Provide the [X, Y] coordinate of the cell's center where the given text is located.  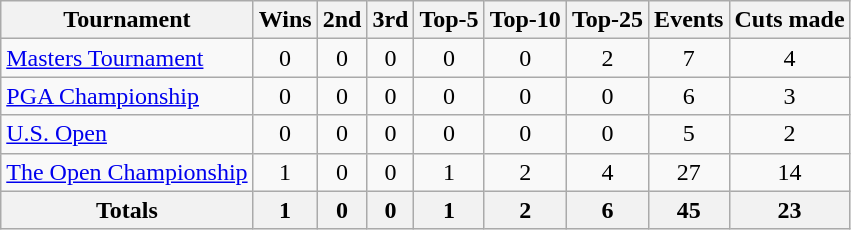
Top-25 [607, 20]
Top-10 [525, 20]
Wins [285, 20]
The Open Championship [127, 172]
Top-5 [449, 20]
7 [689, 58]
Masters Tournament [127, 58]
PGA Championship [127, 96]
2nd [342, 20]
14 [790, 172]
Totals [127, 210]
Cuts made [790, 20]
Events [689, 20]
3 [790, 96]
Tournament [127, 20]
3rd [390, 20]
5 [689, 134]
27 [689, 172]
45 [689, 210]
U.S. Open [127, 134]
23 [790, 210]
